From the cell containing the given text, extract its center point as [x, y] coordinate. 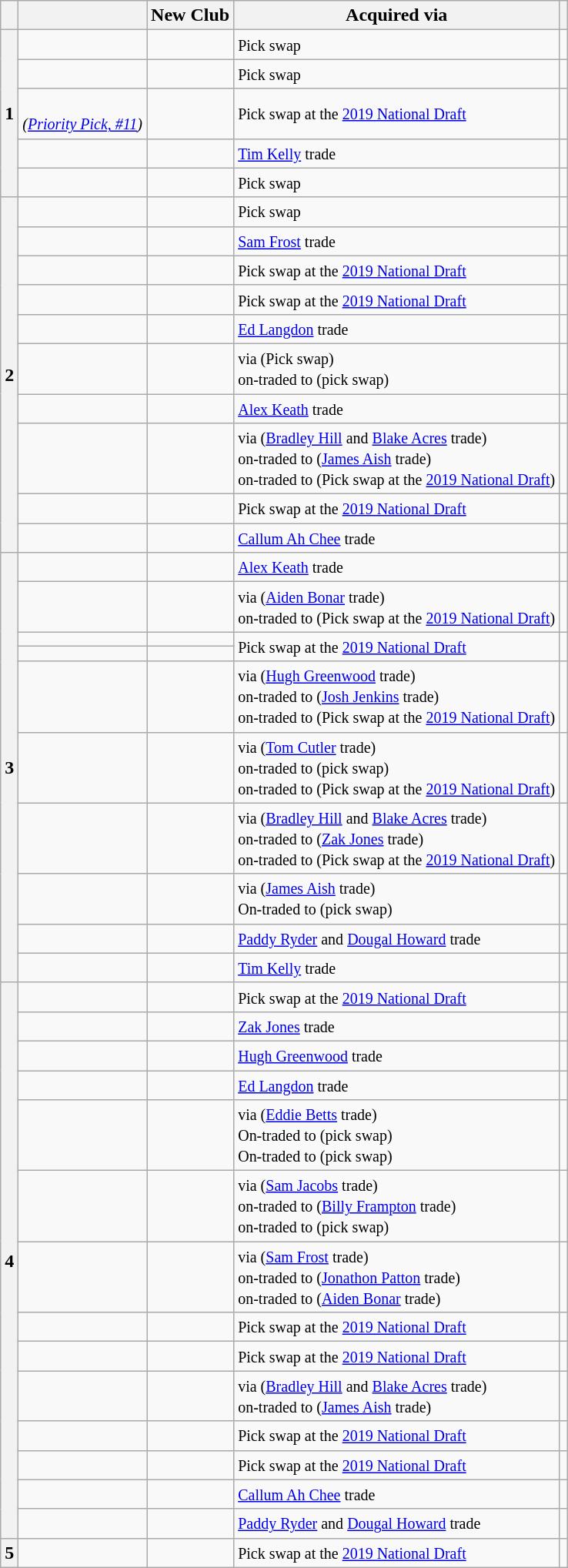
1 [9, 114]
(Priority Pick, #11) [83, 114]
Sam Frost trade [397, 241]
Hugh Greenwood trade [397, 1055]
3 [9, 768]
via (Sam Jacobs trade)on-traded to (Billy Frampton trade)on-traded to (pick swap) [397, 1206]
via (Bradley Hill and Blake Acres trade)on-traded to (James Aish trade)on-traded to (Pick swap at the 2019 National Draft) [397, 459]
Acquired via [397, 15]
via (Bradley Hill and Blake Acres trade)on-traded to (Zak Jones trade)on-traded to (Pick swap at the 2019 National Draft) [397, 838]
5 [9, 1553]
New Club [191, 15]
via (Eddie Betts trade)On-traded to (pick swap)On-traded to (pick swap) [397, 1135]
via (Aiden Bonar trade)on-traded to (Pick swap at the 2019 National Draft) [397, 607]
2 [9, 375]
via (James Aish trade)On-traded to (pick swap) [397, 899]
via (Bradley Hill and Blake Acres trade)on-traded to (James Aish trade) [397, 1396]
4 [9, 1260]
via (Hugh Greenwood trade)on-traded to (Josh Jenkins trade)on-traded to (Pick swap at the 2019 National Draft) [397, 697]
Zak Jones trade [397, 1026]
via (Tom Cutler trade)on-traded to (pick swap)on-traded to (Pick swap at the 2019 National Draft) [397, 767]
via (Pick swap)on-traded to (pick swap) [397, 368]
via (Sam Frost trade)on-traded to (Jonathon Patton trade)on-traded to (Aiden Bonar trade) [397, 1277]
